Identify which cell holds the provided text, then report its [x, y] central coordinate. 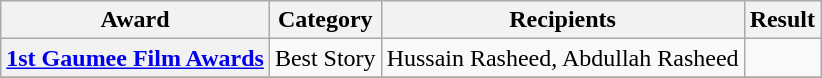
Award [136, 20]
Category [325, 20]
Best Story [325, 58]
1st Gaumee Film Awards [136, 58]
Hussain Rasheed, Abdullah Rasheed [562, 58]
Result [782, 20]
Recipients [562, 20]
